Find where the given text appears and provide that cell's center as [X, Y] coordinate. 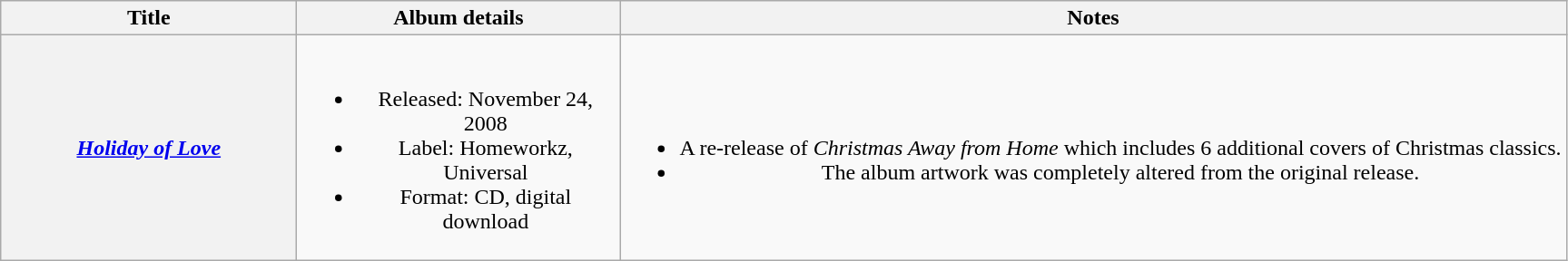
Holiday of Love [149, 148]
Notes [1093, 18]
Title [149, 18]
Released: November 24, 2008Label: Homeworkz, UniversalFormat: CD, digital download [459, 148]
Album details [459, 18]
